Identify which cell holds the provided text, then report its [x, y] central coordinate. 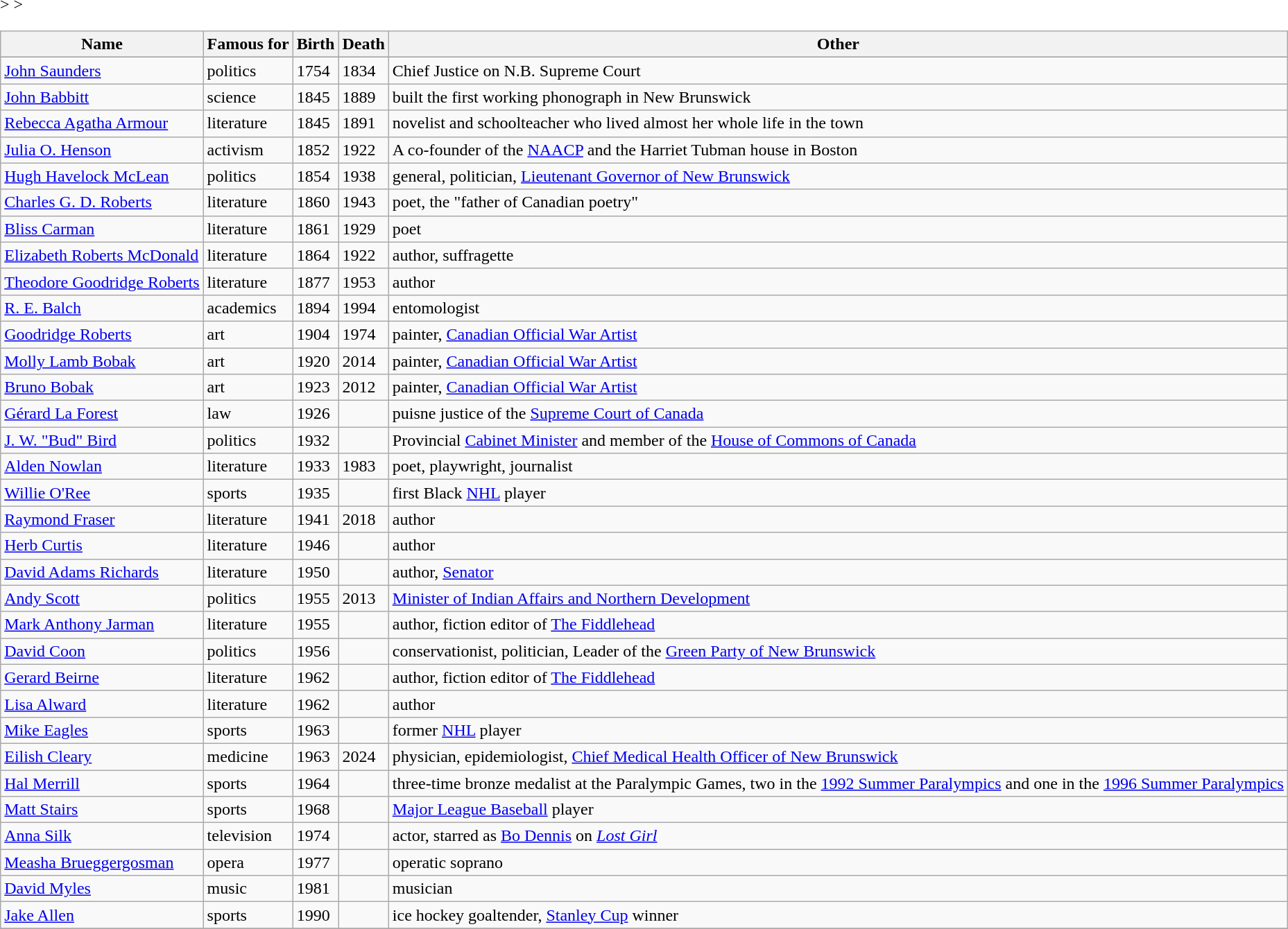
1861 [316, 229]
1894 [316, 308]
1932 [316, 440]
Mike Eagles [102, 730]
entomologist [838, 308]
1864 [316, 255]
1904 [316, 334]
law [248, 414]
Raymond Fraser [102, 519]
John Babbitt [102, 97]
three-time bronze medalist at the Paralympic Games, two in the 1992 Summer Paralympics and one in the 1996 Summer Paralympics [838, 783]
general, politician, Lieutenant Governor of New Brunswick [838, 176]
Rebecca Agatha Armour [102, 123]
Death [363, 44]
Mark Anthony Jarman [102, 625]
Bliss Carman [102, 229]
activism [248, 150]
Birth [316, 44]
Major League Baseball player [838, 810]
1943 [363, 202]
Theodore Goodridge Roberts [102, 281]
Eilish Cleary [102, 756]
1877 [316, 281]
1981 [316, 889]
operatic soprano [838, 862]
television [248, 836]
David Adams Richards [102, 572]
Anna Silk [102, 836]
puisne justice of the Supreme Court of Canada [838, 414]
physician, epidemiologist, Chief Medical Health Officer of New Brunswick [838, 756]
science [248, 97]
Herb Curtis [102, 546]
1950 [316, 572]
poet, playwright, journalist [838, 467]
2018 [363, 519]
1933 [316, 467]
novelist and schoolteacher who lived almost her whole life in the town [838, 123]
1953 [363, 281]
Molly Lamb Bobak [102, 361]
author, suffragette [838, 255]
Gérard La Forest [102, 414]
opera [248, 862]
medicine [248, 756]
Bruno Bobak [102, 388]
Measha Brueggergosman [102, 862]
2012 [363, 388]
1920 [316, 361]
1852 [316, 150]
J. W. "Bud" Bird [102, 440]
1964 [316, 783]
poet, the "father of Canadian poetry" [838, 202]
ice hockey goaltender, Stanley Cup winner [838, 915]
poet [838, 229]
1854 [316, 176]
Hugh Havelock McLean [102, 176]
musician [838, 889]
actor, starred as Bo Dennis on Lost Girl [838, 836]
2014 [363, 361]
1834 [363, 71]
R. E. Balch [102, 308]
Hal Merrill [102, 783]
1983 [363, 467]
A co-founder of the NAACP and the Harriet Tubman house in Boston [838, 150]
conservationist, politician, Leader of the Green Party of New Brunswick [838, 651]
1938 [363, 176]
2013 [363, 598]
1956 [316, 651]
1977 [316, 862]
2024 [363, 756]
Andy Scott [102, 598]
1990 [316, 915]
John Saunders [102, 71]
Gerard Beirne [102, 677]
Alden Nowlan [102, 467]
Other [838, 44]
Famous for [248, 44]
former NHL player [838, 730]
1860 [316, 202]
academics [248, 308]
Julia O. Henson [102, 150]
author, Senator [838, 572]
Provincial Cabinet Minister and member of the House of Commons of Canada [838, 440]
Name [102, 44]
Goodridge Roberts [102, 334]
1994 [363, 308]
first Black NHL player [838, 493]
1926 [316, 414]
Lisa Alward [102, 704]
David Myles [102, 889]
Matt Stairs [102, 810]
built the first working phonograph in New Brunswick [838, 97]
Jake Allen [102, 915]
Elizabeth Roberts McDonald [102, 255]
1754 [316, 71]
1941 [316, 519]
1923 [316, 388]
1889 [363, 97]
1946 [316, 546]
David Coon [102, 651]
Chief Justice on N.B. Supreme Court [838, 71]
Minister of Indian Affairs and Northern Development [838, 598]
Charles G. D. Roberts [102, 202]
Willie O'Ree [102, 493]
music [248, 889]
1968 [316, 810]
1891 [363, 123]
1929 [363, 229]
1935 [316, 493]
